Find where the given text appears and provide that cell's center as [x, y] coordinate. 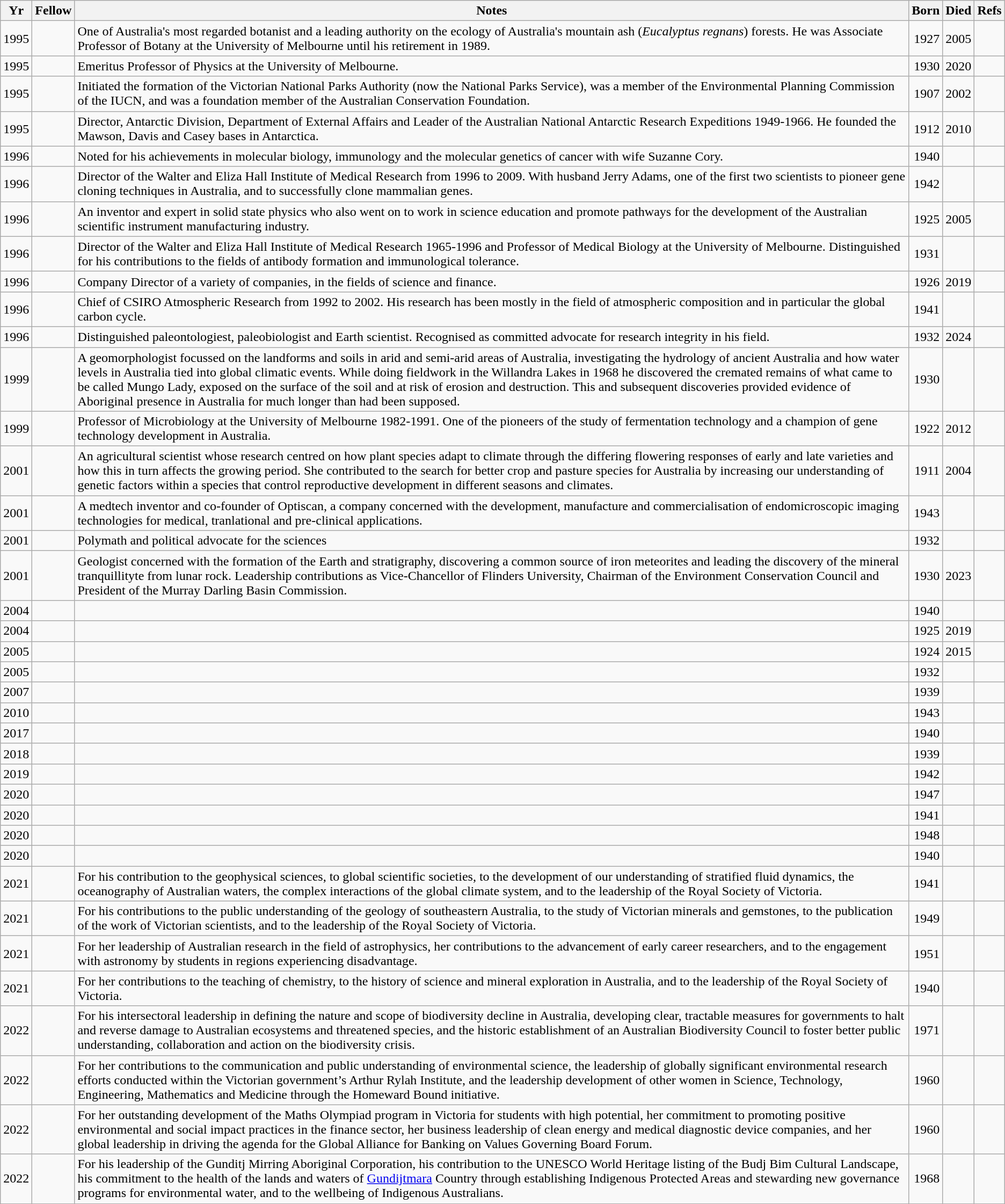
1926 [926, 281]
1931 [926, 253]
2018 [16, 753]
1951 [926, 954]
2002 [959, 93]
Emeritus Professor of Physics at the University of Melbourne. [492, 66]
Yr [16, 11]
1947 [926, 794]
1911 [926, 471]
Born [926, 11]
2024 [959, 337]
1924 [926, 651]
1949 [926, 918]
2012 [959, 429]
1907 [926, 93]
2023 [959, 576]
Fellow [54, 11]
2017 [16, 733]
1971 [926, 1031]
2015 [959, 651]
Refs [989, 11]
1968 [926, 1179]
Company Director of a variety of companies, in the fields of science and finance. [492, 281]
Polymath and political advocate for the sciences [492, 541]
1922 [926, 429]
1912 [926, 129]
Distinguished paleontologiest, paleobiologist and Earth scientist. Recognised as committed advocate for research integrity in his field. [492, 337]
2007 [16, 692]
1927 [926, 39]
Died [959, 11]
1948 [926, 836]
Noted for his achievements in molecular biology, immunology and the molecular genetics of cancer with wife Suzanne Cory. [492, 156]
Notes [492, 11]
